Search for the cell housing the specified text and yield its [x, y] center coordinate. 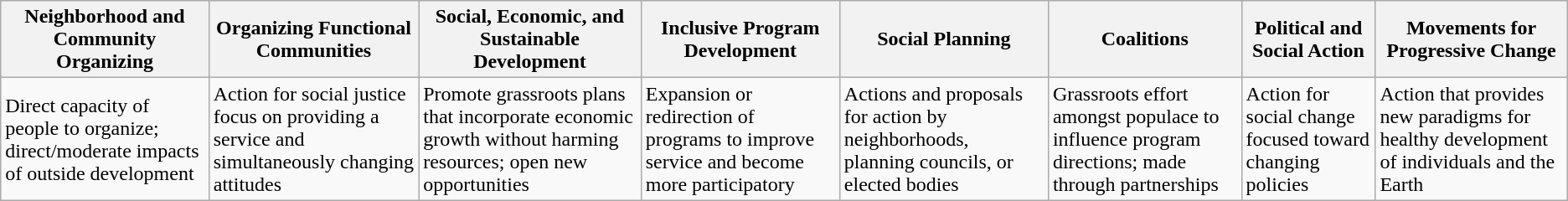
Organizing Functional Communities [313, 39]
Grassroots effort amongst populace to influence program directions; made through partnerships [1144, 139]
Coalitions [1144, 39]
Neighborhood and Community Organizing [105, 39]
Action for social change focused toward changing policies [1308, 139]
Social, Economic, and Sustainable Development [530, 39]
Expansion or redirection of programs to improve service and become more participatory [740, 139]
Actions and proposals for action by neighborhoods, planning councils, or elected bodies [943, 139]
Action that provides new paradigms for healthy development of individuals and the Earth [1471, 139]
Inclusive Program Development [740, 39]
Movements for Progressive Change [1471, 39]
Political and Social Action [1308, 39]
Direct capacity of people to organize; direct/moderate impacts of outside development [105, 139]
Social Planning [943, 39]
Promote grassroots plans that incorporate economic growth without harming resources; open new opportunities [530, 139]
Action for social justice focus on providing a service and simultaneously changing attitudes [313, 139]
